Extract the [X, Y] coordinate from the center of the cell holding the provided text.  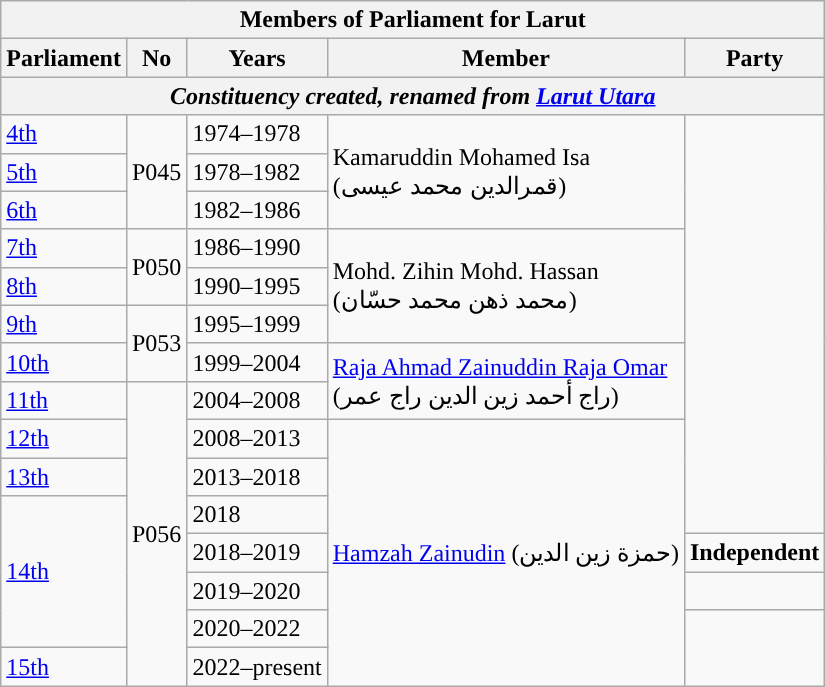
14th [64, 572]
1990–1995 [257, 286]
9th [64, 324]
8th [64, 286]
5th [64, 172]
Raja Ahmad Zainuddin Raja Omar (راج أحمد زين الدين راج عمر) [506, 381]
2008–2013 [257, 438]
Party [754, 58]
12th [64, 438]
2013–2018 [257, 477]
2020–2022 [257, 629]
Parliament [64, 58]
P056 [156, 533]
Member [506, 58]
2018 [257, 515]
10th [64, 362]
Kamaruddin Mohamed Isa (قمرالدين محمد عيسى) [506, 172]
P045 [156, 172]
Constituency created, renamed from Larut Utara [413, 96]
1978–1982 [257, 172]
2022–present [257, 667]
1974–1978 [257, 134]
1995–1999 [257, 324]
6th [64, 210]
13th [64, 477]
P053 [156, 343]
Independent [754, 553]
Hamzah Zainudin (حمزة زين الدين) [506, 552]
No [156, 58]
Years [257, 58]
11th [64, 400]
2018–2019 [257, 553]
2004–2008 [257, 400]
7th [64, 248]
2019–2020 [257, 591]
15th [64, 667]
1999–2004 [257, 362]
4th [64, 134]
1986–1990 [257, 248]
Members of Parliament for Larut [413, 20]
1982–1986 [257, 210]
Mohd. Zihin Mohd. Hassan (محمد ذهن محمد حسّان) [506, 286]
P050 [156, 267]
